Capture the cell that displays the provided text and extract its [x, y] central coordinate. 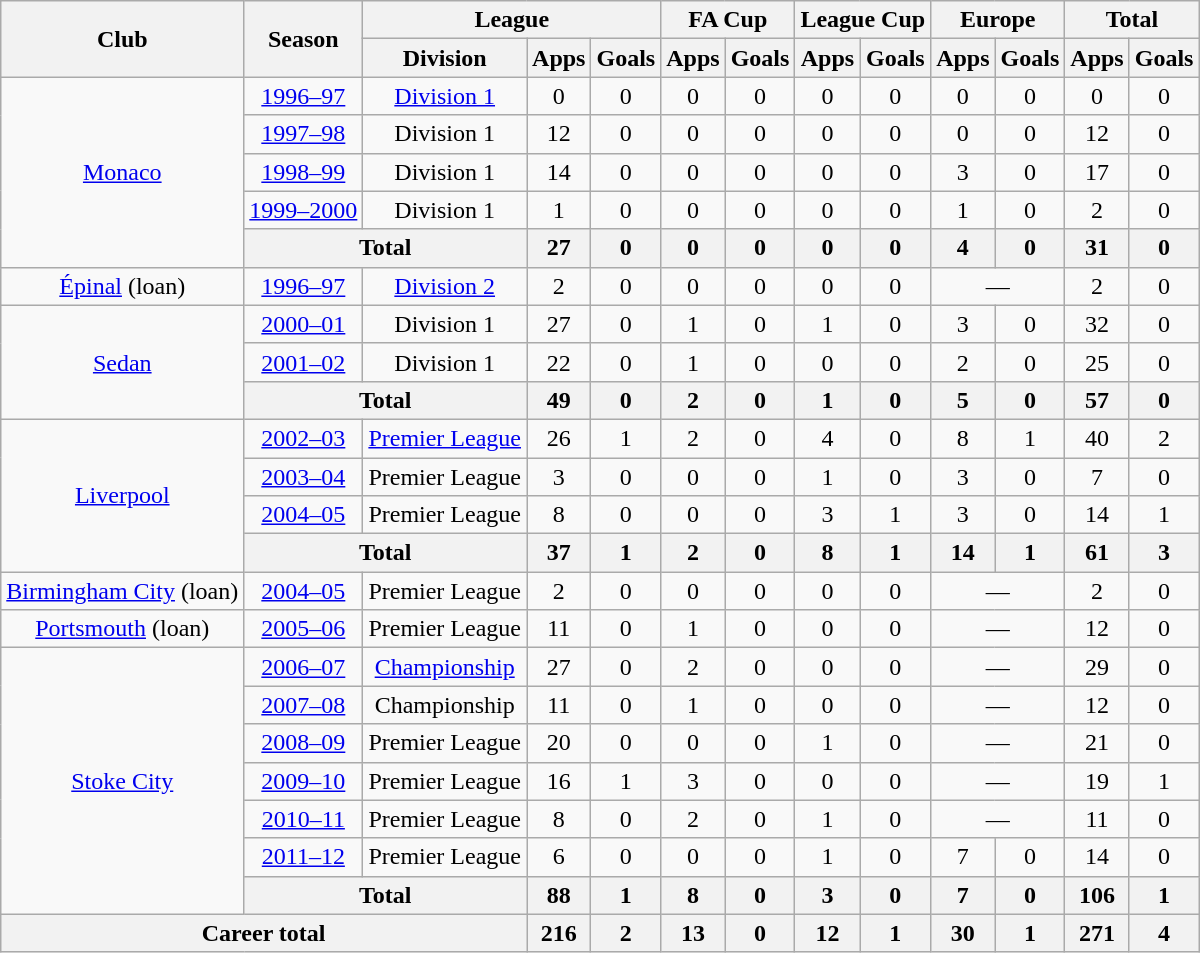
21 [1097, 743]
2003–04 [304, 477]
40 [1097, 438]
31 [1097, 248]
2008–09 [304, 743]
57 [1097, 400]
61 [1097, 553]
Season [304, 39]
5 [963, 400]
22 [559, 362]
2005–06 [304, 629]
106 [1097, 895]
League [512, 20]
Europe [998, 20]
Sedan [122, 362]
2001–02 [304, 362]
Club [122, 39]
2007–08 [304, 705]
Birmingham City (loan) [122, 591]
37 [559, 553]
1998–99 [304, 172]
16 [559, 781]
25 [1097, 362]
2000–01 [304, 324]
1997–98 [304, 134]
271 [1097, 933]
2009–10 [304, 781]
2002–03 [304, 438]
32 [1097, 324]
Career total [264, 933]
Liverpool [122, 495]
26 [559, 438]
6 [559, 857]
13 [693, 933]
216 [559, 933]
Division [445, 58]
Stoke City [122, 781]
Portsmouth (loan) [122, 629]
2010–11 [304, 819]
30 [963, 933]
29 [1097, 667]
2011–12 [304, 857]
Épinal (loan) [122, 286]
Monaco [122, 172]
49 [559, 400]
88 [559, 895]
20 [559, 743]
League Cup [863, 20]
Division 2 [445, 286]
1999–2000 [304, 210]
19 [1097, 781]
17 [1097, 172]
2006–07 [304, 667]
FA Cup [728, 20]
